Locate the cell with the specified text and output its (x, y) center coordinate. 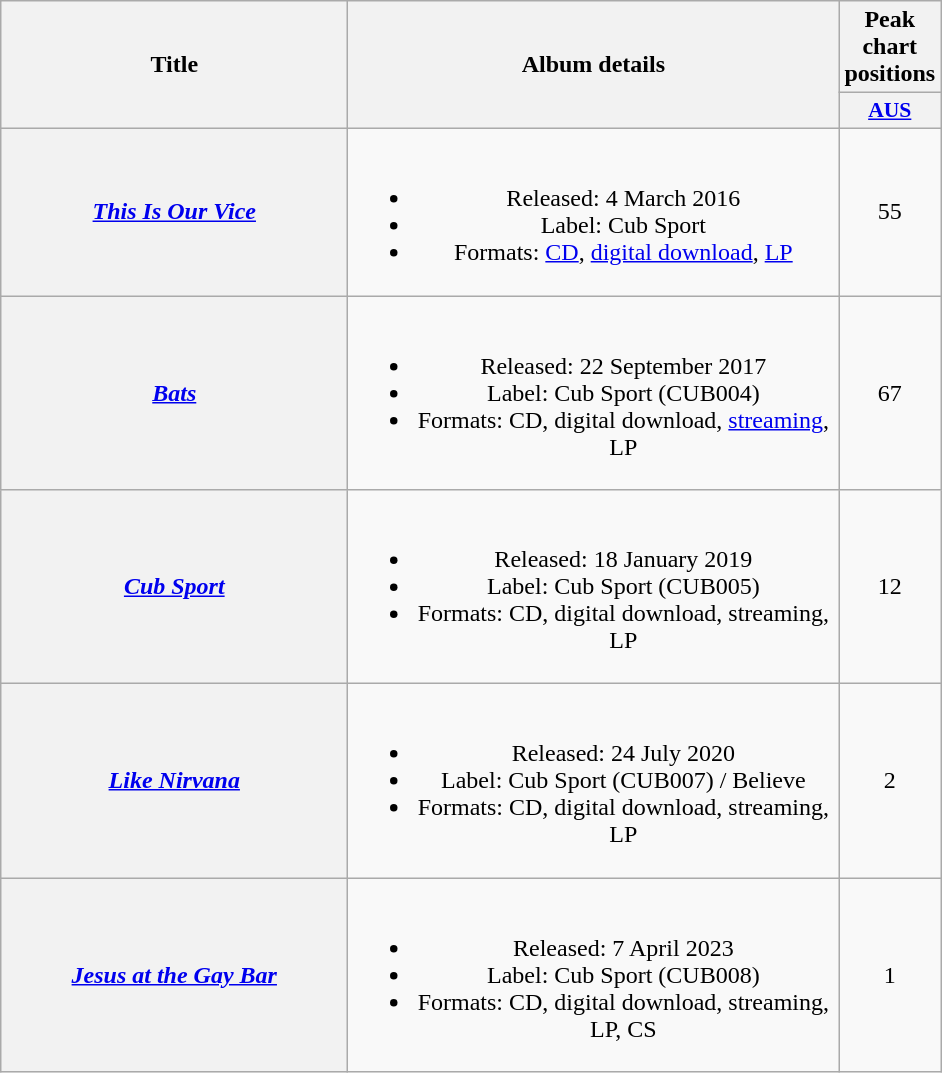
Title (174, 65)
Bats (174, 393)
Peak chart positions (890, 47)
Like Nirvana (174, 781)
Released: 22 September 2017Label: Cub Sport (CUB004)Formats: CD, digital download, streaming, LP (594, 393)
67 (890, 393)
Jesus at the Gay Bar (174, 975)
AUS (890, 111)
55 (890, 212)
Released: 4 March 2016Label: Cub Sport Formats: CD, digital download, LP (594, 212)
1 (890, 975)
Released: 7 April 2023Label: Cub Sport (CUB008)Formats: CD, digital download, streaming, LP, CS (594, 975)
Cub Sport (174, 587)
Released: 18 January 2019Label: Cub Sport (CUB005)Formats: CD, digital download, streaming, LP (594, 587)
2 (890, 781)
12 (890, 587)
Album details (594, 65)
Released: 24 July 2020Label: Cub Sport (CUB007) / BelieveFormats: CD, digital download, streaming, LP (594, 781)
This Is Our Vice (174, 212)
